Return (x, y) of the center of cell containing provided text 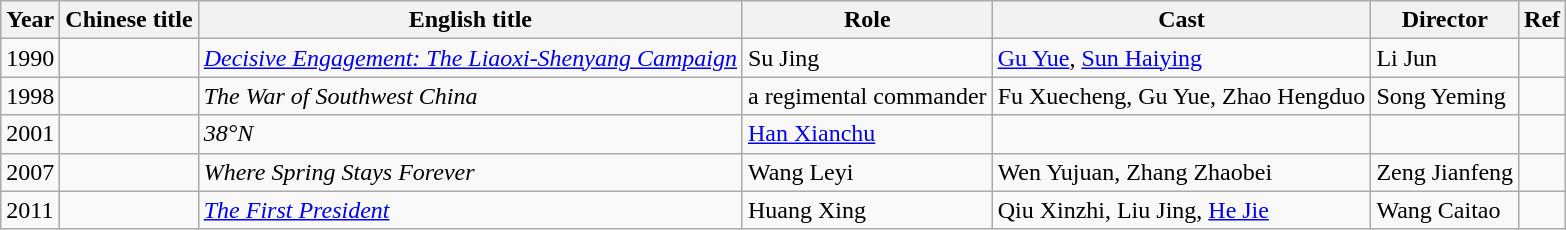
Where Spring Stays Forever (470, 172)
Decisive Engagement: The Liaoxi-Shenyang Campaign (470, 58)
2001 (30, 134)
Wang Caitao (1445, 210)
Cast (1182, 20)
2007 (30, 172)
The First President (470, 210)
English title (470, 20)
38°N (470, 134)
Chinese title (129, 20)
The War of Southwest China (470, 96)
Year (30, 20)
Han Xianchu (867, 134)
Li Jun (1445, 58)
Huang Xing (867, 210)
Qiu Xinzhi, Liu Jing, He Jie (1182, 210)
Fu Xuecheng, Gu Yue, Zhao Hengduo (1182, 96)
Gu Yue, Sun Haiying (1182, 58)
a regimental commander (867, 96)
2011 (30, 210)
1990 (30, 58)
Wen Yujuan, Zhang Zhaobei (1182, 172)
Zeng Jianfeng (1445, 172)
Su Jing (867, 58)
Wang Leyi (867, 172)
Song Yeming (1445, 96)
Director (1445, 20)
Role (867, 20)
1998 (30, 96)
Ref (1542, 20)
